For the text-containing cell, return its midpoint in (x, y) coordinate format. 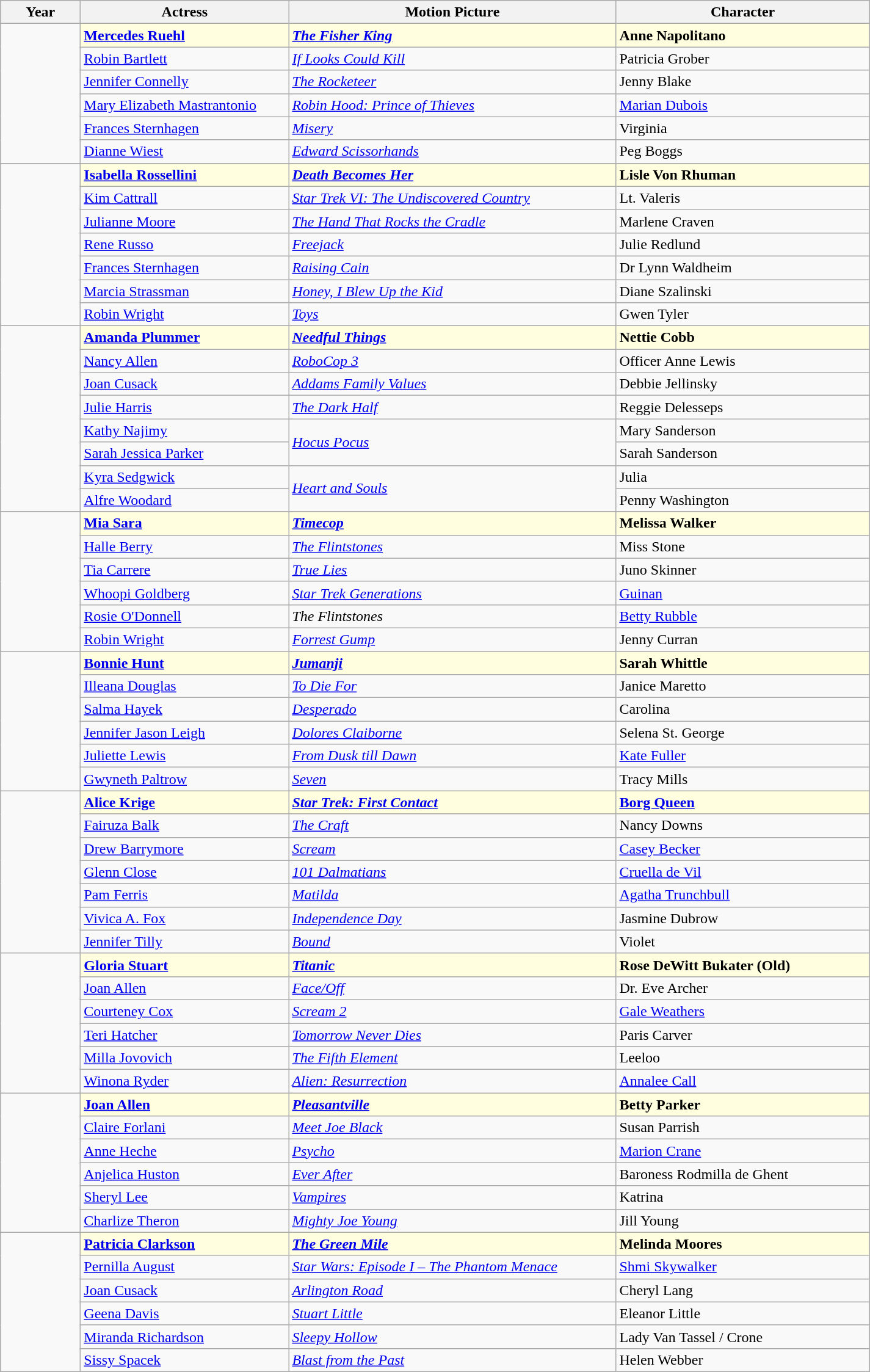
Agatha Trunchbull (742, 895)
The Dark Half (452, 407)
Julianne Moore (184, 221)
Kathy Najimy (184, 430)
Tia Carrere (184, 570)
Jumanji (452, 662)
Star Trek Generations (452, 593)
Alien: Resurrection (452, 1081)
Baroness Rodmilla de Ghent (742, 1174)
Glenn Close (184, 872)
Carolina (742, 710)
Leeloo (742, 1058)
Rene Russo (184, 244)
Alfre Woodard (184, 500)
Marcia Strassman (184, 291)
Ever After (452, 1174)
Gwen Tyler (742, 314)
Tracy Mills (742, 779)
Forrest Gump (452, 639)
Vivica A. Fox (184, 918)
The Fifth Element (452, 1058)
Psycho (452, 1151)
Salma Hayek (184, 710)
Sarah Sanderson (742, 454)
Mighty Joe Young (452, 1221)
Toys (452, 314)
Violet (742, 942)
Mary Sanderson (742, 430)
Gloria Stuart (184, 965)
Guinan (742, 593)
Peg Boggs (742, 151)
Dr Lynn Waldheim (742, 267)
The Rocketeer (452, 82)
Susan Parrish (742, 1128)
Robin Bartlett (184, 59)
Juliette Lewis (184, 756)
Scream (452, 849)
Lady Van Tassel / Crone (742, 1337)
Lisle Von Rhuman (742, 175)
Stuart Little (452, 1313)
Katrina (742, 1197)
Star Trek VI: The Undiscovered Country (452, 198)
Bound (452, 942)
Amanda Plummer (184, 338)
Cheryl Lang (742, 1290)
101 Dalmatians (452, 872)
Robin Hood: Prince of Thieves (452, 105)
Gale Weathers (742, 1011)
Sheryl Lee (184, 1197)
RoboCop 3 (452, 361)
Death Becomes Her (452, 175)
Marlene Craven (742, 221)
Janice Maretto (742, 686)
Jennifer Jason Leigh (184, 733)
Timecop (452, 523)
Jenny Blake (742, 82)
Character (742, 12)
Kate Fuller (742, 756)
Anne Napolitano (742, 35)
Sarah Whittle (742, 662)
Matilda (452, 895)
Kyra Sedgwick (184, 477)
The Craft (452, 826)
Geena Davis (184, 1313)
Miss Stone (742, 546)
Sissy Spacek (184, 1360)
Sleepy Hollow (452, 1337)
Alice Krige (184, 802)
Charlize Theron (184, 1221)
Year (40, 12)
Independence Day (452, 918)
Titanic (452, 965)
Julie Redlund (742, 244)
Bonnie Hunt (184, 662)
Betty Parker (742, 1105)
Julia (742, 477)
Paris Carver (742, 1035)
Desperado (452, 710)
Diane Szalinski (742, 291)
The Hand That Rocks the Cradle (452, 221)
Officer Anne Lewis (742, 361)
Anjelica Huston (184, 1174)
Claire Forlani (184, 1128)
Dolores Claiborne (452, 733)
If Looks Could Kill (452, 59)
Nancy Downs (742, 826)
Helen Webber (742, 1360)
Mercedes Ruehl (184, 35)
Actress (184, 12)
Drew Barrymore (184, 849)
Illeana Douglas (184, 686)
Kim Cattrall (184, 198)
Teri Hatcher (184, 1035)
Fairuza Balk (184, 826)
Casey Becker (742, 849)
Hocus Pocus (452, 442)
Dianne Wiest (184, 151)
Penny Washington (742, 500)
Pleasantville (452, 1105)
To Die For (452, 686)
Borg Queen (742, 802)
Misery (452, 128)
Seven (452, 779)
Scream 2 (452, 1011)
Vampires (452, 1197)
Eleanor Little (742, 1313)
Lt. Valeris (742, 198)
Halle Berry (184, 546)
Marion Crane (742, 1151)
Jennifer Connelly (184, 82)
Anne Heche (184, 1151)
Sarah Jessica Parker (184, 454)
Julie Harris (184, 407)
Tomorrow Never Dies (452, 1035)
Melissa Walker (742, 523)
Star Wars: Episode I – The Phantom Menace (452, 1267)
Shmi Skywalker (742, 1267)
Blast from the Past (452, 1360)
Patricia Grober (742, 59)
Gwyneth Paltrow (184, 779)
Miranda Richardson (184, 1337)
Patricia Clarkson (184, 1244)
Rose DeWitt Bukater (Old) (742, 965)
The Green Mile (452, 1244)
Melinda Moores (742, 1244)
Addams Family Values (452, 384)
Milla Jovovich (184, 1058)
Edward Scissorhands (452, 151)
Nancy Allen (184, 361)
Raising Cain (452, 267)
Selena St. George (742, 733)
Mia Sara (184, 523)
Face/Off (452, 988)
Pam Ferris (184, 895)
Isabella Rossellini (184, 175)
Whoopi Goldberg (184, 593)
Star Trek: First Contact (452, 802)
Reggie Delesseps (742, 407)
Arlington Road (452, 1290)
Debbie Jellinsky (742, 384)
Marian Dubois (742, 105)
The Fisher King (452, 35)
Mary Elizabeth Mastrantonio (184, 105)
Jill Young (742, 1221)
Nettie Cobb (742, 338)
From Dusk till Dawn (452, 756)
Jasmine Dubrow (742, 918)
Meet Joe Black (452, 1128)
Honey, I Blew Up the Kid (452, 291)
Virginia (742, 128)
Juno Skinner (742, 570)
Betty Rubble (742, 616)
Rosie O'Donnell (184, 616)
Needful Things (452, 338)
Motion Picture (452, 12)
Freejack (452, 244)
Annalee Call (742, 1081)
Jenny Curran (742, 639)
Winona Ryder (184, 1081)
Cruella de Vil (742, 872)
Jennifer Tilly (184, 942)
Heart and Souls (452, 488)
Courteney Cox (184, 1011)
Pernilla August (184, 1267)
Dr. Eve Archer (742, 988)
True Lies (452, 570)
